Identify which cell holds the provided text, then report its [x, y] central coordinate. 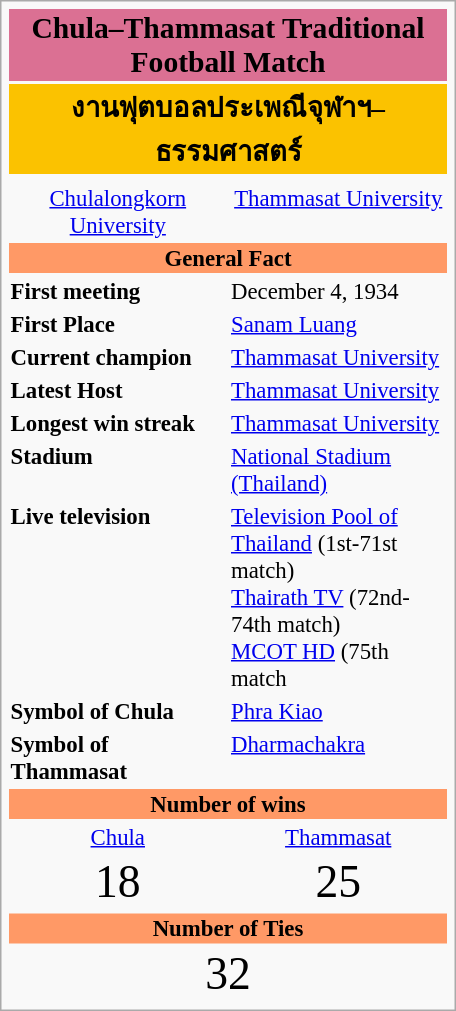
Sanam Luang [338, 324]
Television Pool of Thailand (1st-71st match)Thairath TV (72nd-74th match) MCOT HD (75th match [338, 597]
32 [228, 975]
First meeting [118, 291]
National Stadium (Thailand) [338, 470]
Chula–Thammasat Traditional Football Match [228, 45]
Number of Ties [228, 929]
Latest Host [118, 390]
Symbol of Thammasat [118, 758]
งานฟุตบอลประเพณีจุฬาฯ–ธรรมศาสตร์ [228, 129]
Symbol of Chula [118, 711]
Number of wins [228, 804]
Chulalongkorn University [118, 212]
General Fact [228, 258]
18 [118, 883]
Chula [118, 837]
December 4, 1934 [338, 291]
Dharmachakra [338, 758]
Longest win streak [118, 423]
First Place [118, 324]
Stadium [118, 470]
Phra Kiao [338, 711]
Thammasat [338, 837]
Current champion [118, 357]
Live television [118, 597]
25 [338, 883]
